Find where the given text appears and provide that cell's center as [x, y] coordinate. 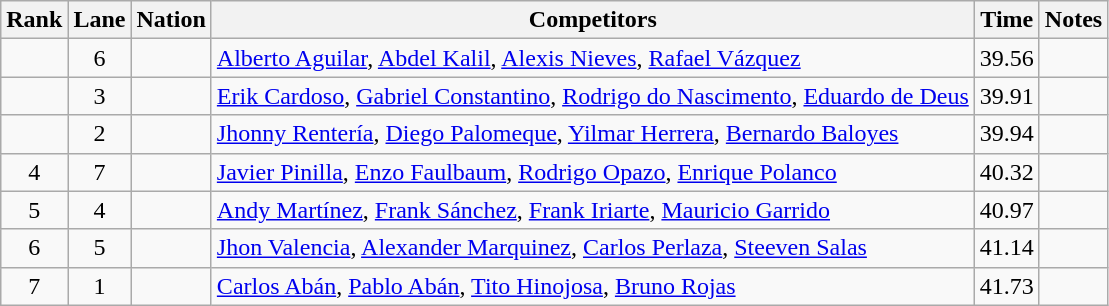
3 [100, 96]
Jhonny Rentería, Diego Palomeque, Yilmar Herrera, Bernardo Baloyes [592, 134]
Alberto Aguilar, Abdel Kalil, Alexis Nieves, Rafael Vázquez [592, 58]
41.73 [1006, 286]
Jhon Valencia, Alexander Marquinez, Carlos Perlaza, Steeven Salas [592, 248]
2 [100, 134]
Lane [100, 20]
Rank [34, 20]
40.32 [1006, 172]
Notes [1073, 20]
Javier Pinilla, Enzo Faulbaum, Rodrigo Opazo, Enrique Polanco [592, 172]
40.97 [1006, 210]
Andy Martínez, Frank Sánchez, Frank Iriarte, Mauricio Garrido [592, 210]
39.56 [1006, 58]
39.94 [1006, 134]
41.14 [1006, 248]
Time [1006, 20]
Erik Cardoso, Gabriel Constantino, Rodrigo do Nascimento, Eduardo de Deus [592, 96]
Competitors [592, 20]
Carlos Abán, Pablo Abán, Tito Hinojosa, Bruno Rojas [592, 286]
39.91 [1006, 96]
Nation [171, 20]
1 [100, 286]
